Return the [X, Y] coordinate for the center point of the cell that contains the specified text.  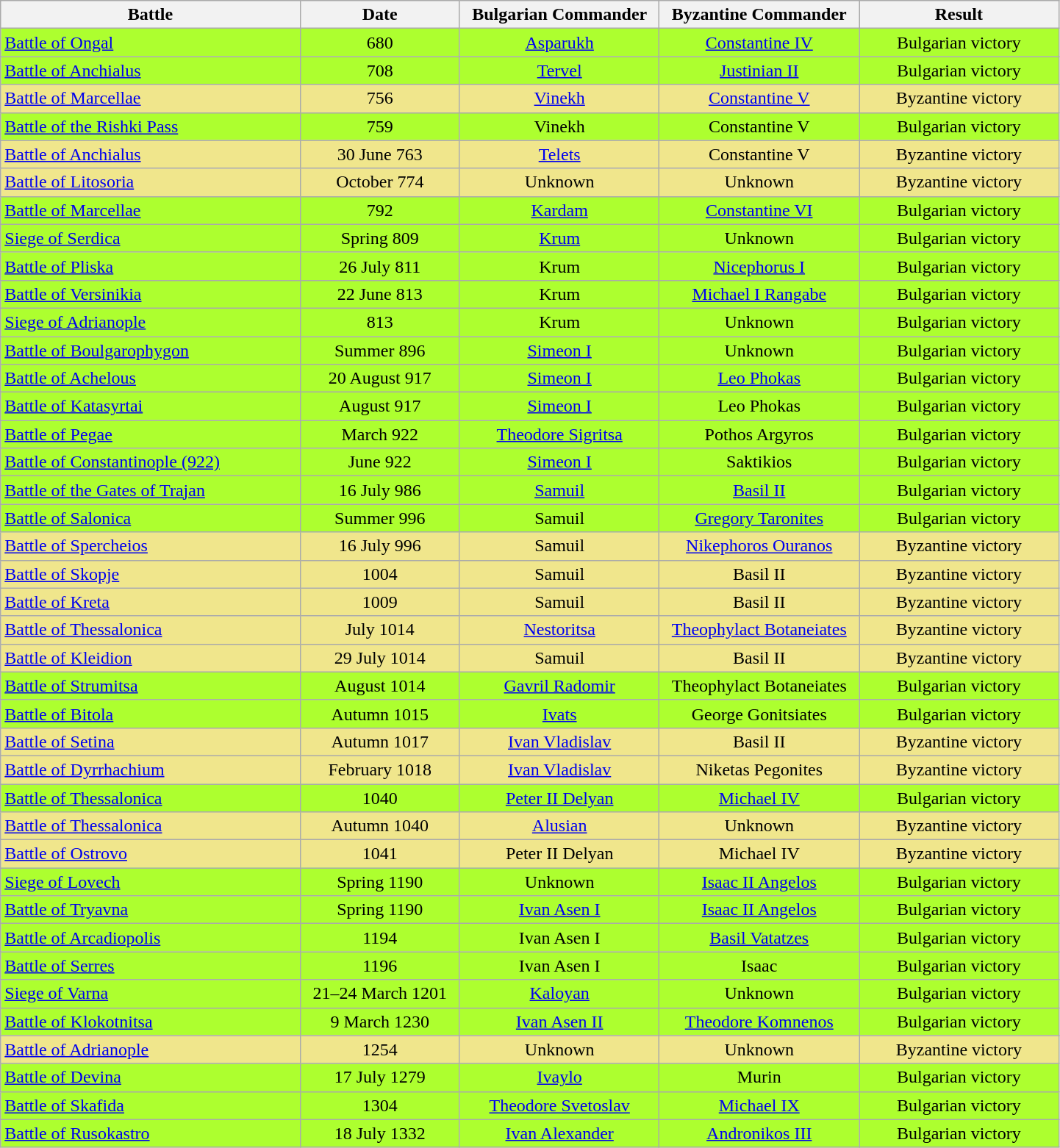
Battle of Klokotnitsa [150, 1022]
August 917 [379, 406]
Battle of Salonica [150, 518]
Battle of the Gates of Trajan [150, 490]
Andronikos III [759, 1133]
Battle of Skopje [150, 574]
Battle of Katasyrtai [150, 406]
February 1018 [379, 769]
Battle of Versinikia [150, 294]
Isaac [759, 966]
756 [379, 98]
Nikephoros Ouranos [759, 546]
Siege of Serdica [150, 238]
Battle of Litosoria [150, 182]
Alusian [559, 826]
Bulgarian Commander [559, 15]
16 July 996 [379, 546]
Summer 996 [379, 518]
Michael I Rangabe [759, 294]
17 July 1279 [379, 1077]
1194 [379, 938]
Kaloyan [559, 994]
Battle of Ongal [150, 43]
Battle of Strumitsa [150, 686]
30 June 763 [379, 154]
Nestoritsa [559, 630]
Battle of the Rishki Pass [150, 126]
Kardam [559, 210]
Byzantine Commander [759, 15]
792 [379, 210]
Battle of Kreta [150, 602]
18 July 1332 [379, 1133]
Ivats [559, 714]
Battle of Serres [150, 966]
Battle of Pegae [150, 434]
Ivan Asen II [559, 1022]
Battle of Dyrrhachium [150, 769]
1196 [379, 966]
March 922 [379, 434]
Battle of Achelous [150, 379]
Ivaylo [559, 1077]
Michael IX [759, 1105]
Theodore Komnenos [759, 1022]
1041 [379, 854]
26 July 811 [379, 266]
Constantine VI [759, 210]
October 774 [379, 182]
20 August 917 [379, 379]
813 [379, 322]
Battle of Skafida [150, 1105]
Siege of Lovech [150, 882]
1009 [379, 602]
July 1014 [379, 630]
Ivan Alexander [559, 1133]
Constantine IV [759, 43]
Gregory Taronites [759, 518]
Battle of Arcadiopolis [150, 938]
680 [379, 43]
Result [959, 15]
Tervel [559, 71]
Asparukh [559, 43]
Battle of Constantinople (922) [150, 462]
Battle of Devina [150, 1077]
1254 [379, 1050]
Pothos Argyros [759, 434]
29 July 1014 [379, 658]
1040 [379, 797]
August 1014 [379, 686]
Justinian II [759, 71]
759 [379, 126]
Autumn 1015 [379, 714]
Telets [559, 154]
Theodore Svetoslav [559, 1105]
June 922 [379, 462]
Battle [150, 15]
George Gonitsiates [759, 714]
Battle of Pliska [150, 266]
Battle of Boulgarophygon [150, 351]
Autumn 1017 [379, 742]
1304 [379, 1105]
708 [379, 71]
Battle of Setina [150, 742]
Murin [759, 1077]
21–24 March 1201 [379, 994]
Battle of Ostrovo [150, 854]
Niketas Pegonites [759, 769]
Battle of Spercheios [150, 546]
Battle of Tryavna [150, 910]
Battle of Adrianople [150, 1050]
16 July 986 [379, 490]
9 March 1230 [379, 1022]
Autumn 1040 [379, 826]
Spring 809 [379, 238]
Siege of Varna [150, 994]
Nicephorus I [759, 266]
1004 [379, 574]
Battle of Kleidion [150, 658]
Theodore Sigritsa [559, 434]
Date [379, 15]
22 June 813 [379, 294]
Summer 896 [379, 351]
Siege of Adrianople [150, 322]
Basil Vatatzes [759, 938]
Saktikios [759, 462]
Gavril Radomir [559, 686]
Battle of Bitola [150, 714]
Battle of Rusokastro [150, 1133]
